From the cell containing the given text, extract its center point as (X, Y) coordinate. 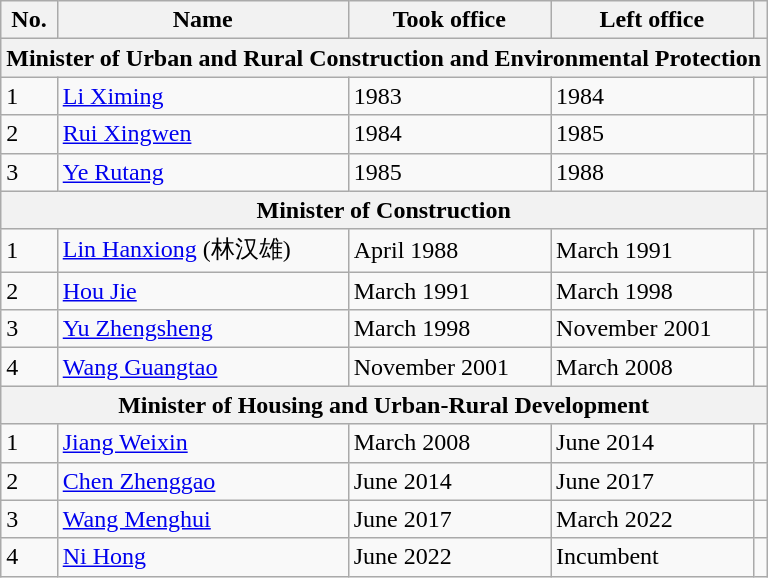
1983 (449, 96)
Wang Guangtao (202, 367)
April 1988 (449, 250)
June 2022 (449, 557)
Hou Jie (202, 291)
Left office (652, 20)
Took office (449, 20)
Chen Zhenggao (202, 481)
Minister of Housing and Urban-Rural Development (384, 405)
Jiang Weixin (202, 443)
Minister of Construction (384, 210)
Ye Rutang (202, 172)
Rui Xingwen (202, 134)
No. (29, 20)
Minister of Urban and Rural Construction and Environmental Protection (384, 58)
Li Ximing (202, 96)
Wang Menghui (202, 519)
Name (202, 20)
Incumbent (652, 557)
Lin Hanxiong (林汉雄) (202, 250)
1988 (652, 172)
Ni Hong (202, 557)
March 2022 (652, 519)
Yu Zhengsheng (202, 329)
